Return the (X, Y) coordinate for the center point of the cell that contains the specified text.  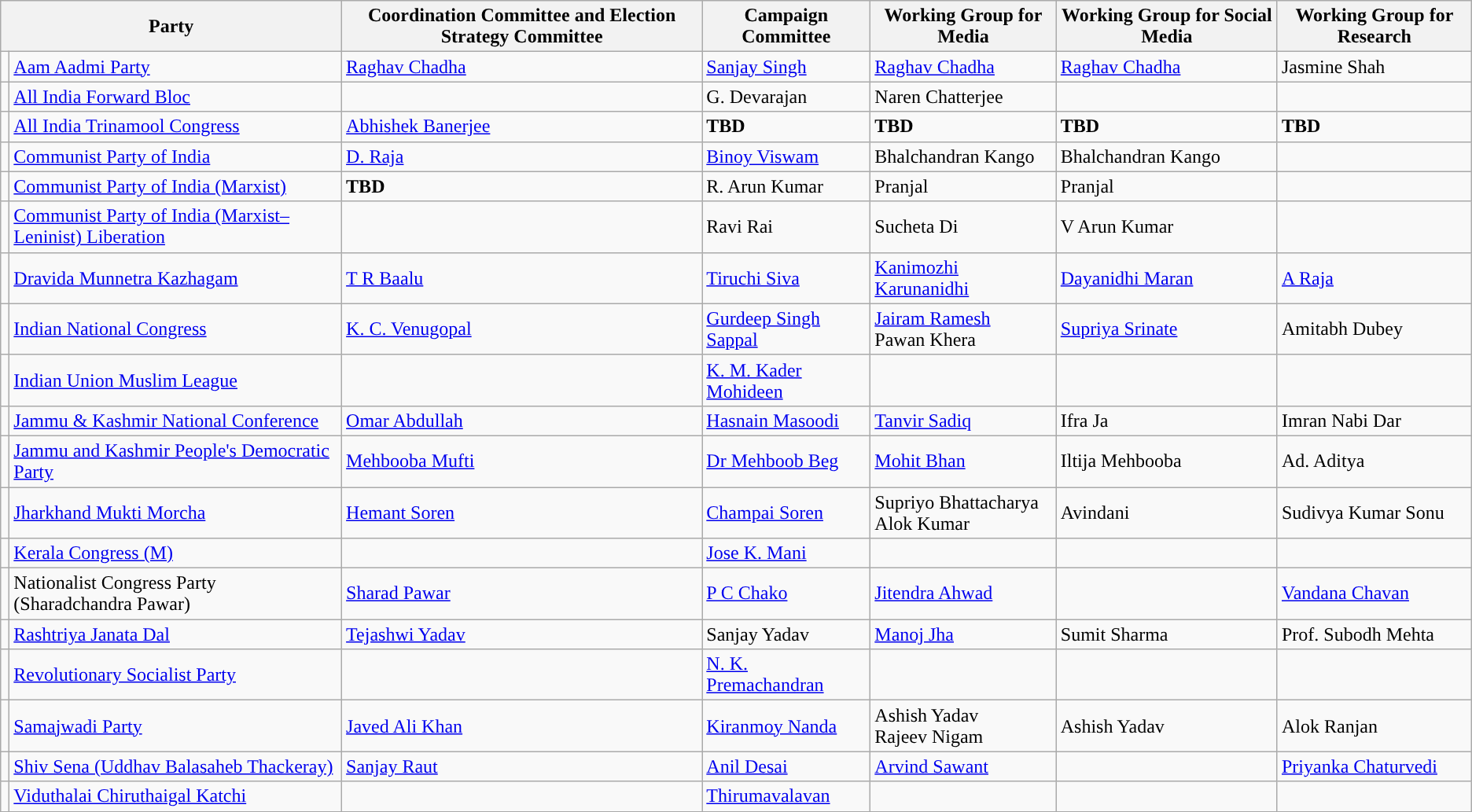
Dr Mehboob Beg (786, 461)
Sudivya Kumar Sonu (1374, 513)
Supriyo Bhattacharya Alok Kumar (963, 513)
Kiranmoy Nanda (786, 726)
Hemant Soren (522, 513)
Anil Desai (786, 766)
Omar Abdullah (522, 421)
Supriya Srinate (1167, 329)
Jammu and Kashmir People's Democratic Party (176, 461)
K. M. Kader Mohideen (786, 380)
Jairam Ramesh Pawan Khera (963, 329)
Coordination Committee and Election Strategy Committee (522, 27)
Rashtriya Janata Dal (176, 634)
T R Baalu (522, 278)
All India Forward Bloc (176, 97)
Champai Soren (786, 513)
Abhishek Banerjee (522, 127)
Binoy Viswam (786, 156)
Alok Ranjan (1374, 726)
Working Group for Research (1374, 27)
Kerala Congress (M) (176, 553)
Ifra Ja (1167, 421)
Ashish Yadav Rajeev Nigam (963, 726)
Tiruchi Siva (786, 278)
Party (171, 27)
Gurdeep Singh Sappal (786, 329)
Campaign Committee (786, 27)
Indian Union Muslim League (176, 380)
Manoj Jha (963, 634)
Tanvir Sadiq (963, 421)
Working Group for Social Media (1167, 27)
Vandana Chavan (1374, 594)
Dravida Munnetra Kazhagam (176, 278)
Sharad Pawar (522, 594)
Prof. Subodh Mehta (1374, 634)
A Raja (1374, 278)
Shiv Sena (Uddhav Balasaheb Thackeray) (176, 766)
Sumit Sharma (1167, 634)
Arvind Sawant (963, 766)
Javed Ali Khan (522, 726)
Kanimozhi Karunanidhi (963, 278)
Tejashwi Yadav (522, 634)
Sanjay Yadav (786, 634)
Communist Party of India (176, 156)
Sucheta Di (963, 226)
Indian National Congress (176, 329)
Ravi Rai (786, 226)
All India Trinamool Congress (176, 127)
V Arun Kumar (1167, 226)
Jammu & Kashmir National Conference (176, 421)
Nationalist Congress Party (Sharadchandra Pawar) (176, 594)
Ad. Aditya (1374, 461)
Imran Nabi Dar (1374, 421)
Working Group for Media (963, 27)
Hasnain Masoodi (786, 421)
Jose K. Mani (786, 553)
Jasmine Shah (1374, 67)
R. Arun Kumar (786, 186)
Avindani (1167, 513)
Thirumavalavan (786, 796)
Dayanidhi Maran (1167, 278)
P C Chako (786, 594)
G. Devarajan (786, 97)
K. C. Venugopal (522, 329)
Jitendra Ahwad (963, 594)
Revolutionary Socialist Party (176, 674)
Amitabh Dubey (1374, 329)
Sanjay Singh (786, 67)
D. Raja (522, 156)
N. K. Premachandran (786, 674)
Communist Party of India (Marxist–Leninist) Liberation (176, 226)
Viduthalai Chiruthaigal Katchi (176, 796)
Aam Aadmi Party (176, 67)
Samajwadi Party (176, 726)
Ashish Yadav (1167, 726)
Sanjay Raut (522, 766)
Priyanka Chaturvedi (1374, 766)
Mohit Bhan (963, 461)
Communist Party of India (Marxist) (176, 186)
Iltija Mehbooba (1167, 461)
Mehbooba Mufti (522, 461)
Jharkhand Mukti Morcha (176, 513)
Naren Chatterjee (963, 97)
